Output the (x, y) coordinate of the center of the cell containing the given text.  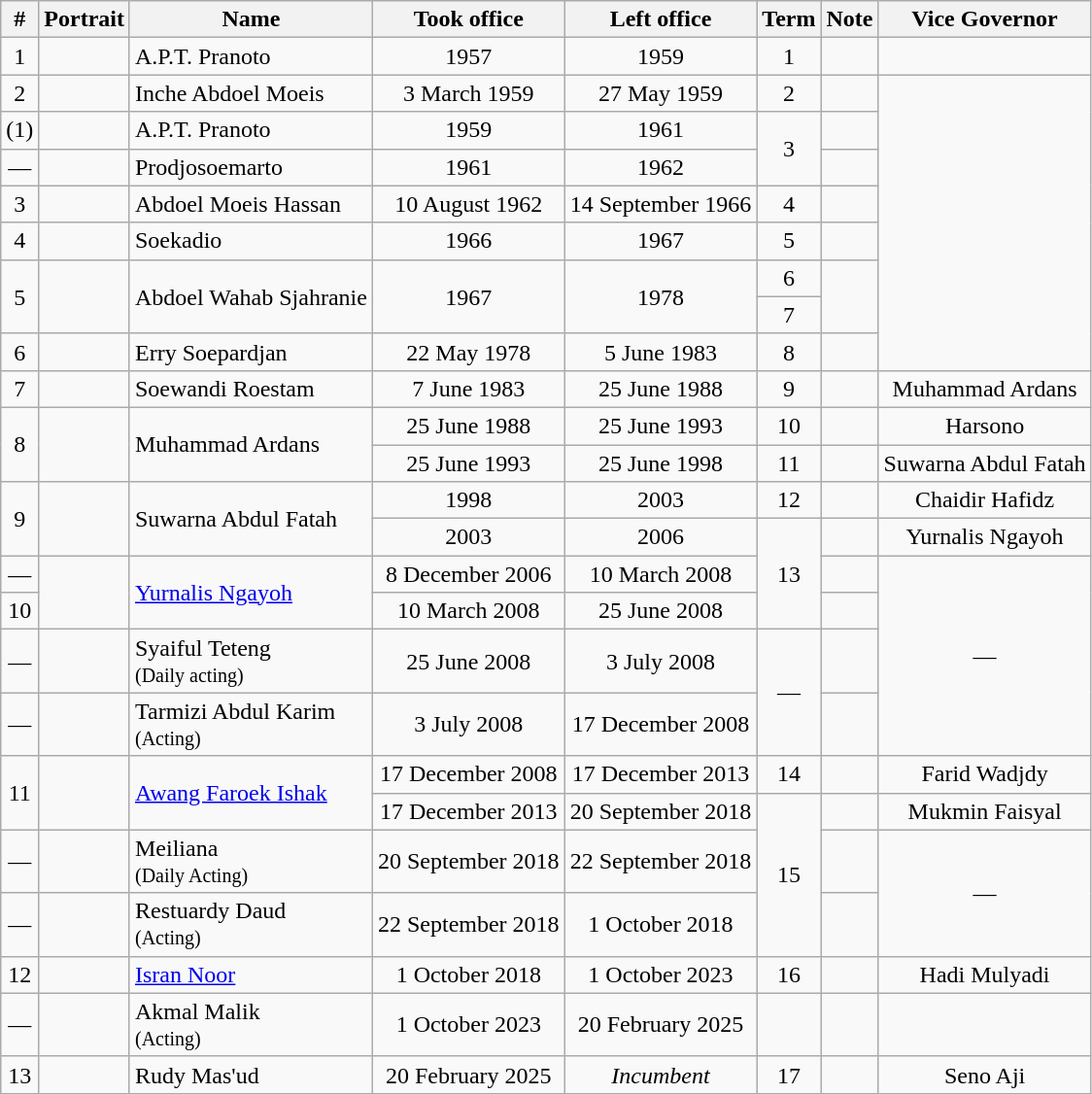
22 May 1978 (468, 352)
Note (849, 19)
Awang Faroek Ishak (251, 793)
Vice Governor (985, 19)
8 December 2006 (468, 574)
Seno Aji (985, 1075)
Syaiful Teteng(Daily acting) (251, 661)
Prodjosoemarto (251, 167)
Portrait (85, 19)
Abdoel Moeis Hassan (251, 204)
Harsono (985, 426)
Tarmizi Abdul Karim(Acting) (251, 725)
(1) (19, 130)
# (19, 19)
Soekadio (251, 241)
Erry Soepardjan (251, 352)
Restuardy Daud(Acting) (251, 925)
Inche Abdoel Moeis (251, 93)
Abdoel Wahab Sjahranie (251, 296)
Rudy Mas'ud (251, 1075)
2006 (661, 537)
5 June 1983 (661, 352)
15 (789, 874)
17 (789, 1075)
Left office (661, 19)
Name (251, 19)
Soewandi Roestam (251, 389)
1978 (661, 296)
27 May 1959 (661, 93)
25 June 1998 (661, 463)
Akmal Malik(Acting) (251, 1024)
14 (789, 774)
Chaidir Hafidz (985, 500)
Meiliana(Daily Acting) (251, 861)
1998 (468, 500)
Isran Noor (251, 974)
1957 (468, 56)
1966 (468, 241)
1962 (661, 167)
Farid Wadjdy (985, 774)
3 March 1959 (468, 93)
Term (789, 19)
16 (789, 974)
14 September 1966 (661, 204)
10 August 1962 (468, 204)
Incumbent (661, 1075)
Hadi Mulyadi (985, 974)
Took office (468, 19)
Mukmin Faisyal (985, 811)
7 June 1983 (468, 389)
